Scan for the cell matching the given text and deliver its [X, Y] coordinate at center. 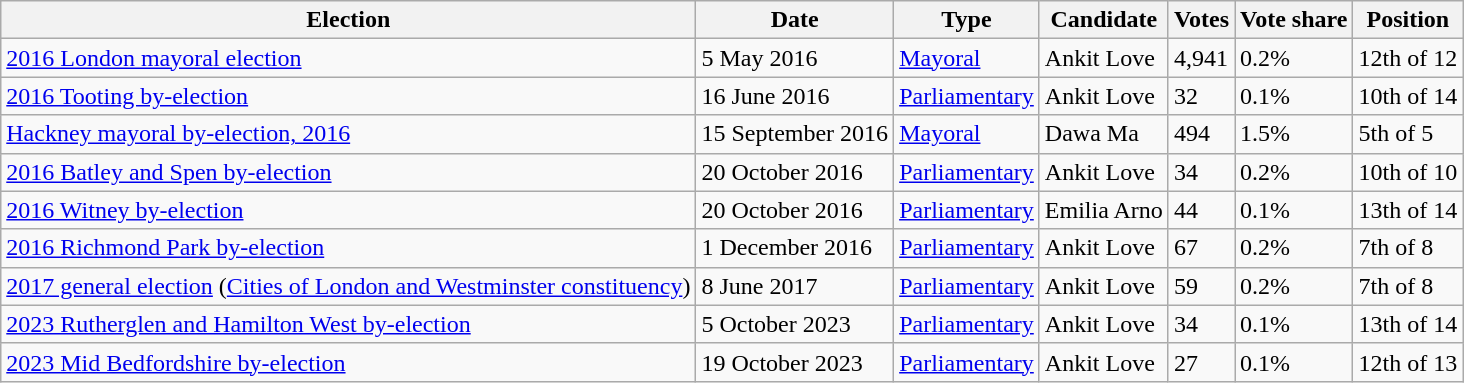
Votes [1201, 20]
2016 London mayoral election [348, 58]
2016 Tooting by-election [348, 96]
8 June 2017 [795, 286]
Position [1408, 20]
Date [795, 20]
10th of 14 [1408, 96]
Type [967, 20]
2023 Mid Bedfordshire by-election [348, 362]
5th of 5 [1408, 134]
1 December 2016 [795, 248]
44 [1201, 210]
4,941 [1201, 58]
Candidate [1104, 20]
32 [1201, 96]
16 June 2016 [795, 96]
2016 Richmond Park by-election [348, 248]
10th of 10 [1408, 172]
2017 general election (Cities of London and Westminster constituency) [348, 286]
12th of 12 [1408, 58]
2016 Batley and Spen by-election [348, 172]
2016 Witney by-election [348, 210]
Vote share [1294, 20]
Emilia Arno [1104, 210]
Dawa Ma [1104, 134]
Election [348, 20]
494 [1201, 134]
2023 Rutherglen and Hamilton West by-election [348, 324]
1.5% [1294, 134]
5 October 2023 [795, 324]
59 [1201, 286]
19 October 2023 [795, 362]
67 [1201, 248]
Hackney mayoral by-election, 2016 [348, 134]
15 September 2016 [795, 134]
12th of 13 [1408, 362]
5 May 2016 [795, 58]
27 [1201, 362]
